Locate the cell with the specified text and output its (X, Y) center coordinate. 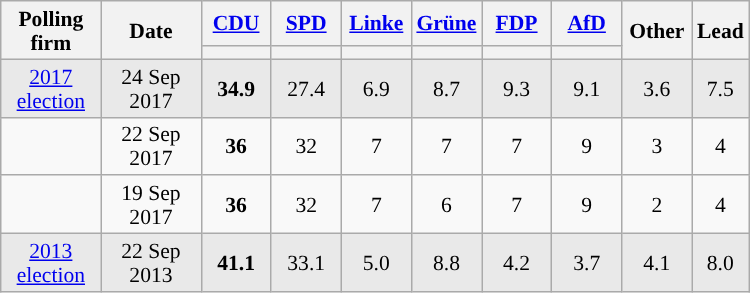
34.9 (236, 88)
33.1 (306, 263)
6.9 (376, 88)
3.6 (657, 88)
3 (657, 146)
22 Sep 2013 (151, 263)
AfD (587, 24)
9.3 (517, 88)
27.4 (306, 88)
41.1 (236, 263)
19 Sep 2017 (151, 205)
CDU (236, 24)
5.0 (376, 263)
FDP (517, 24)
Other (657, 30)
8.7 (446, 88)
Polling firm (51, 30)
4.2 (517, 263)
8.0 (720, 263)
Lead (720, 30)
2 (657, 205)
Linke (376, 24)
Date (151, 30)
2017 election (51, 88)
9.1 (587, 88)
4.1 (657, 263)
6 (446, 205)
22 Sep 2017 (151, 146)
SPD (306, 24)
24 Sep 2017 (151, 88)
7.5 (720, 88)
3.7 (587, 263)
Grüne (446, 24)
8.8 (446, 263)
2013 election (51, 263)
